Identify which cell holds the provided text, then report its (X, Y) central coordinate. 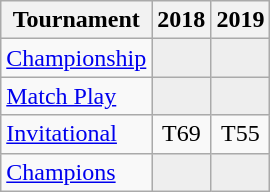
Match Play (76, 96)
Tournament (76, 20)
2019 (240, 20)
T69 (182, 134)
T55 (240, 134)
Invitational (76, 134)
2018 (182, 20)
Championship (76, 58)
Champions (76, 172)
